Return [X, Y] of the center of cell containing provided text 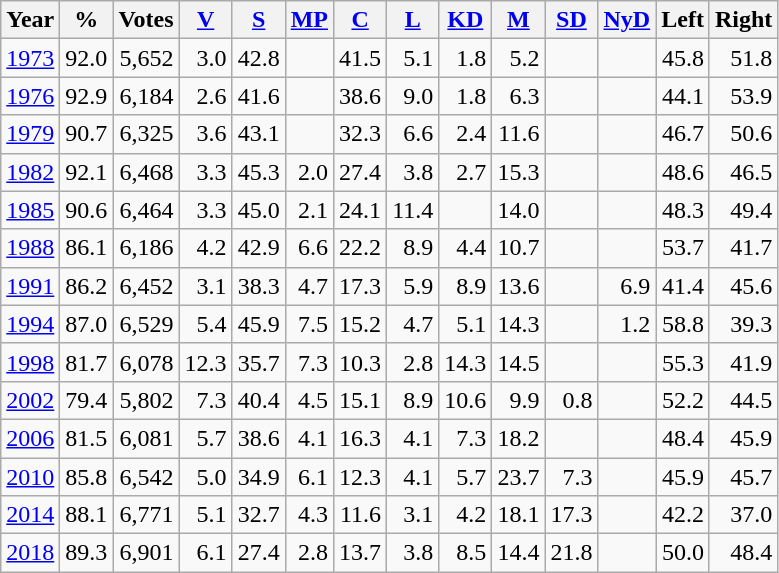
45.6 [743, 286]
13.7 [360, 553]
41.6 [258, 96]
Right [743, 20]
1976 [30, 96]
85.8 [86, 477]
81.5 [86, 438]
42.9 [258, 248]
45.0 [258, 210]
55.3 [683, 362]
2.0 [309, 172]
22.2 [360, 248]
53.7 [683, 248]
KD [466, 20]
2014 [30, 515]
5,652 [146, 58]
81.7 [86, 362]
2018 [30, 553]
1.2 [627, 324]
1982 [30, 172]
5.2 [518, 58]
39.3 [743, 324]
10.3 [360, 362]
32.3 [360, 134]
45.8 [683, 58]
50.0 [683, 553]
4.4 [466, 248]
1991 [30, 286]
9.0 [413, 96]
86.2 [86, 286]
6,081 [146, 438]
MP [309, 20]
45.3 [258, 172]
15.1 [360, 400]
3.0 [206, 58]
44.5 [743, 400]
6,542 [146, 477]
46.7 [683, 134]
32.7 [258, 515]
14.0 [518, 210]
48.3 [683, 210]
9.9 [518, 400]
18.1 [518, 515]
5.0 [206, 477]
M [518, 20]
48.6 [683, 172]
51.8 [743, 58]
46.5 [743, 172]
3.6 [206, 134]
1979 [30, 134]
40.4 [258, 400]
58.8 [683, 324]
2.6 [206, 96]
15.2 [360, 324]
10.6 [466, 400]
6,078 [146, 362]
1985 [30, 210]
15.3 [518, 172]
45.7 [743, 477]
92.9 [86, 96]
2.1 [309, 210]
7.5 [309, 324]
0.8 [572, 400]
41.9 [743, 362]
Left [683, 20]
42.2 [683, 515]
2.4 [466, 134]
1988 [30, 248]
41.4 [683, 286]
2010 [30, 477]
92.1 [86, 172]
43.1 [258, 134]
C [360, 20]
90.6 [86, 210]
6,325 [146, 134]
6,901 [146, 553]
6,184 [146, 96]
6,452 [146, 286]
87.0 [86, 324]
24.1 [360, 210]
6,529 [146, 324]
90.7 [86, 134]
NyD [627, 20]
Votes [146, 20]
6,771 [146, 515]
53.9 [743, 96]
6,468 [146, 172]
13.6 [518, 286]
5.9 [413, 286]
Year [30, 20]
44.1 [683, 96]
11.4 [413, 210]
42.8 [258, 58]
38.3 [258, 286]
L [413, 20]
41.7 [743, 248]
41.5 [360, 58]
88.1 [86, 515]
2.7 [466, 172]
8.5 [466, 553]
49.4 [743, 210]
86.1 [86, 248]
14.5 [518, 362]
V [206, 20]
1994 [30, 324]
6,464 [146, 210]
4.5 [309, 400]
14.4 [518, 553]
6.3 [518, 96]
52.2 [683, 400]
6.9 [627, 286]
SD [572, 20]
2006 [30, 438]
50.6 [743, 134]
35.7 [258, 362]
92.0 [86, 58]
1973 [30, 58]
6,186 [146, 248]
2002 [30, 400]
37.0 [743, 515]
89.3 [86, 553]
5,802 [146, 400]
S [258, 20]
10.7 [518, 248]
% [86, 20]
4.3 [309, 515]
79.4 [86, 400]
5.4 [206, 324]
1998 [30, 362]
18.2 [518, 438]
21.8 [572, 553]
16.3 [360, 438]
34.9 [258, 477]
23.7 [518, 477]
